Pinpoint the cell where the given text exists, returning its [X, Y] midpoint coordinate. 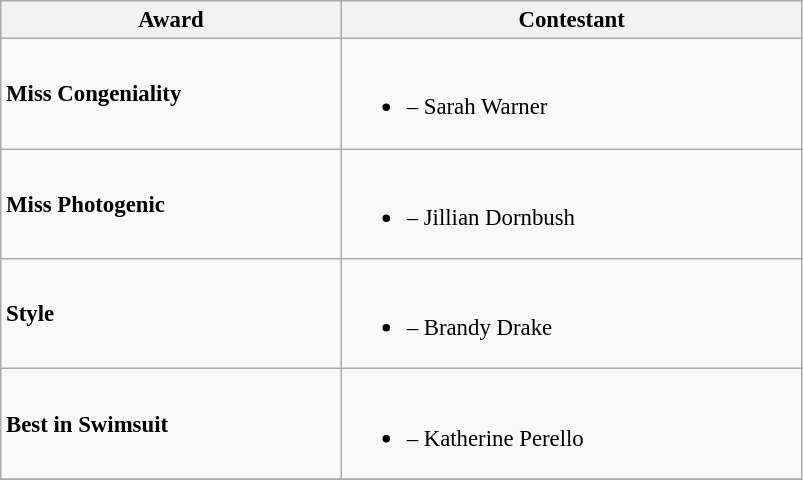
Miss Photogenic [172, 204]
Award [172, 20]
– Katherine Perello [572, 424]
Best in Swimsuit [172, 424]
Style [172, 314]
Miss Congeniality [172, 94]
Contestant [572, 20]
– Jillian Dornbush [572, 204]
– Sarah Warner [572, 94]
– Brandy Drake [572, 314]
